Return [X, Y] of the center of cell containing provided text 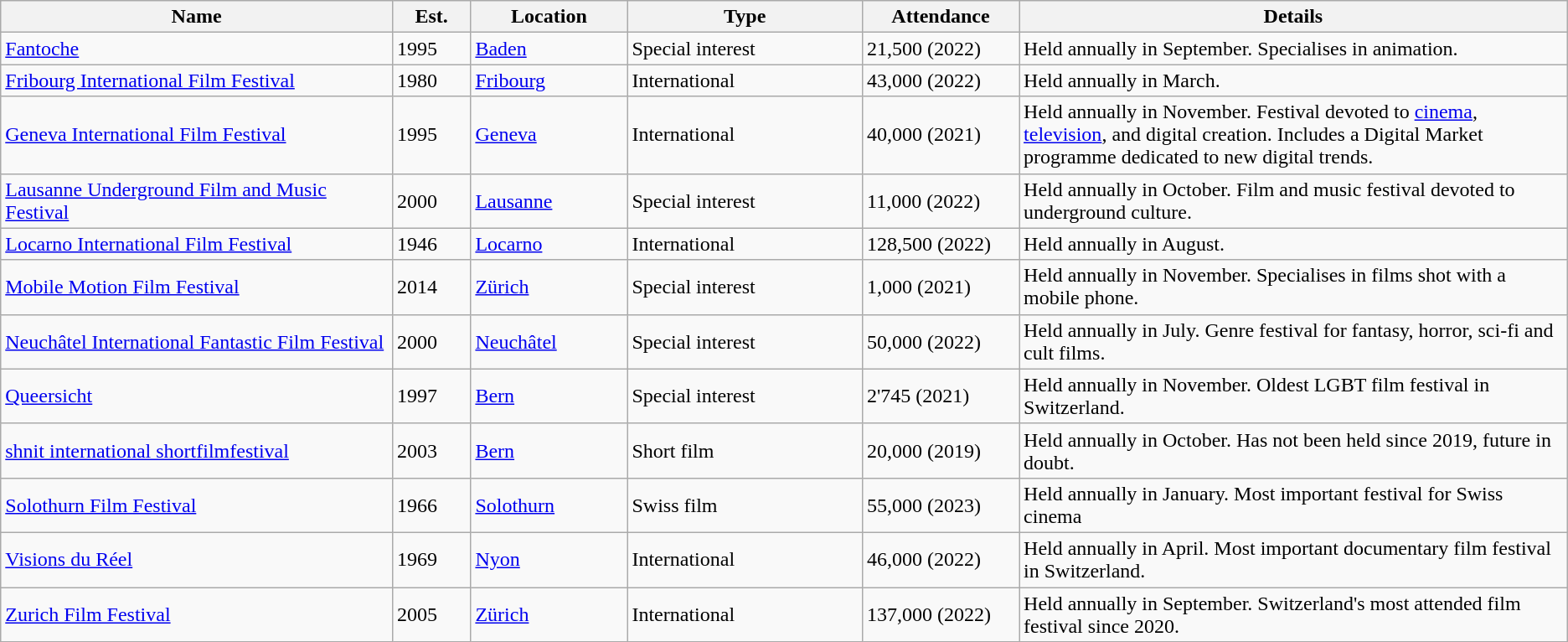
Held annually in April. Most important documentary film festival in Switzerland. [1293, 560]
Visions du Réel [197, 560]
Locarno [549, 244]
Fribourg [549, 80]
1997 [431, 396]
2'745 (2021) [940, 396]
Solothurn Film Festival [197, 505]
Neuchâtel International Fantastic Film Festival [197, 342]
43,000 (2022) [940, 80]
Held annually in September. Switzerland's most attended film festival since 2020. [1293, 614]
Held annually in October. Has not been held since 2019, future in doubt. [1293, 451]
1966 [431, 505]
shnit international shortfilmfestival [197, 451]
Held annually in September. Specialises in animation. [1293, 49]
Fribourg International Film Festival [197, 80]
2003 [431, 451]
Location [549, 17]
Held annually in November. Specialises in films shot with a mobile phone. [1293, 287]
Name [197, 17]
Est. [431, 17]
21,500 (2022) [940, 49]
2005 [431, 614]
128,500 (2022) [940, 244]
Held annually in July. Genre festival for fantasy, horror, sci-fi and cult films. [1293, 342]
Locarno International Film Festival [197, 244]
137,000 (2022) [940, 614]
55,000 (2023) [940, 505]
Held annually in March. [1293, 80]
Details [1293, 17]
Neuchâtel [549, 342]
Geneva International Film Festival [197, 135]
Attendance [940, 17]
Held annually in January. Most important festival for Swiss cinema [1293, 505]
Geneva [549, 135]
Fantoche [197, 49]
2014 [431, 287]
Held annually in November. Oldest LGBT film festival in Switzerland. [1293, 396]
1,000 (2021) [940, 287]
1980 [431, 80]
Lausanne [549, 201]
1946 [431, 244]
Baden [549, 49]
Short film [745, 451]
40,000 (2021) [940, 135]
Held annually in October. Film and music festival devoted to underground culture. [1293, 201]
Swiss film [745, 505]
1969 [431, 560]
20,000 (2019) [940, 451]
50,000 (2022) [940, 342]
Type [745, 17]
Mobile Motion Film Festival [197, 287]
Held annually in August. [1293, 244]
11,000 (2022) [940, 201]
Nyon [549, 560]
46,000 (2022) [940, 560]
Lausanne Underground Film and Music Festival [197, 201]
Zurich Film Festival [197, 614]
Solothurn [549, 505]
Queersicht [197, 396]
